Capture the cell that displays the provided text and extract its [X, Y] central coordinate. 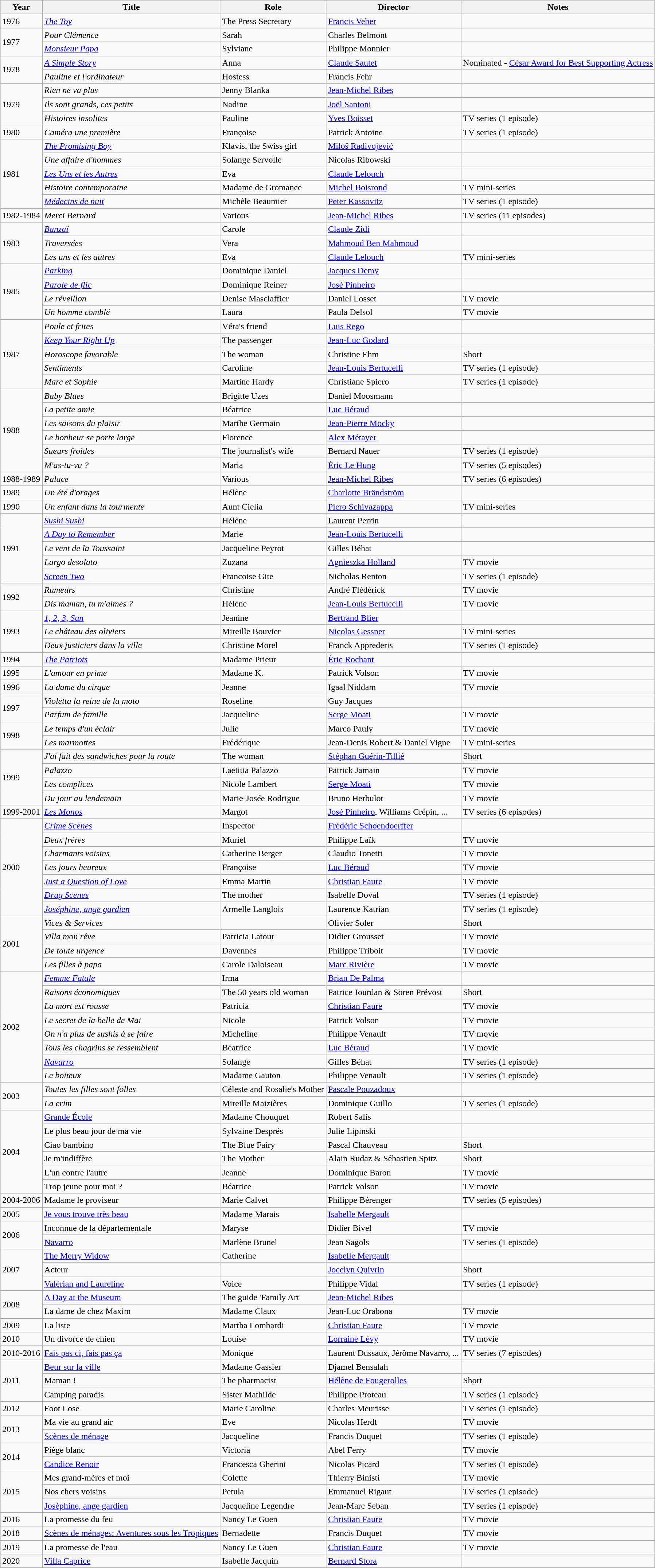
1996 [21, 687]
Crime Scenes [131, 826]
The Mother [273, 1159]
1976 [21, 21]
La dame de chez Maxim [131, 1311]
Paula Delsol [393, 312]
Patrick Antoine [393, 132]
Franck Apprederis [393, 645]
Nicolas Ribowski [393, 160]
1987 [21, 354]
1992 [21, 597]
Philippe Vidal [393, 1283]
2013 [21, 1429]
Drug Scenes [131, 895]
Monsieur Papa [131, 49]
Maria [273, 465]
Tous les chagrins se ressemblent [131, 1048]
Pascal Chauveau [393, 1145]
Le boiteux [131, 1076]
Villa Caprice [131, 1561]
Christiane Spiero [393, 382]
Histoires insolites [131, 118]
2018 [21, 1533]
Emma Martin [273, 881]
Claude Zidi [393, 229]
Deux justiciers dans la ville [131, 645]
Armelle Langlois [273, 909]
Un enfant dans la tourmente [131, 507]
Marie Caroline [273, 1408]
Jenny Blanka [273, 90]
Le temps d'un éclair [131, 729]
Bertrand Blier [393, 618]
Laurent Dussaux, Jérôme Navarro, ... [393, 1353]
Maman ! [131, 1381]
Christine Ehm [393, 354]
Nadine [273, 104]
Madame de Gromance [273, 188]
Merci Bernard [131, 215]
Dominique Daniel [273, 271]
Joël Santoni [393, 104]
Marco Pauly [393, 729]
Charles Meurisse [393, 1408]
Jean-Pierre Mocky [393, 424]
Notes [558, 7]
Jean-Luc Orabona [393, 1311]
Jocelyn Quivrin [393, 1269]
Didier Grousset [393, 937]
Foot Lose [131, 1408]
Marthe Germain [273, 424]
The mother [273, 895]
Laetitia Palazzo [273, 770]
Stéphan Guérin-Tillié [393, 756]
Sylvaine Després [273, 1131]
Julie [273, 729]
2008 [21, 1304]
Le château des oliviers [131, 632]
Abel Ferry [393, 1450]
Marc et Sophie [131, 382]
Mireille Maizières [273, 1103]
Nicholas Renton [393, 576]
1988 [21, 430]
Bernard Stora [393, 1561]
Solange Servolle [273, 160]
Piero Schivazappa [393, 507]
Keep Your Right Up [131, 340]
Philippe Bérenger [393, 1200]
Scènes de ménages: Aventures sous les Tropiques [131, 1533]
Charlotte Brändström [393, 493]
André Flédérick [393, 590]
Nicole Lambert [273, 784]
Philippe Proteau [393, 1395]
2004 [21, 1152]
Parking [131, 271]
Voice [273, 1283]
Nicolas Gessner [393, 632]
The Patriots [131, 659]
Madame le proviseur [131, 1200]
Histoire contemporaine [131, 188]
2015 [21, 1491]
Daniel Losset [393, 299]
Philippe Laïk [393, 839]
1999-2001 [21, 812]
Sushi Sushi [131, 520]
Brian De Palma [393, 978]
Francis Fehr [393, 77]
José Pinheiro [393, 285]
Year [21, 7]
Solange [273, 1062]
Les Monos [131, 812]
1997 [21, 708]
2000 [21, 867]
Véra's friend [273, 326]
Grande École [131, 1117]
Miloš Radivojević [393, 146]
A Simple Story [131, 63]
Dis maman, tu m'aimes ? [131, 604]
Éric Rochant [393, 659]
Madame Gauton [273, 1076]
Colette [273, 1478]
2010-2016 [21, 1353]
Je m'indiffère [131, 1159]
Le bonheur se porte large [131, 437]
1985 [21, 292]
Charmants voisins [131, 854]
La promesse du feu [131, 1520]
Caroline [273, 368]
Valérian and Laureline [131, 1283]
Mahmoud Ben Mahmoud [393, 243]
Michèle Beaumier [273, 202]
De toute urgence [131, 951]
Les saisons du plaisir [131, 424]
Laurence Katrian [393, 909]
Palace [131, 479]
La promesse de l'eau [131, 1547]
Vices & Services [131, 923]
The Toy [131, 21]
Florence [273, 437]
José Pinheiro, Williams Crépin, ... [393, 812]
1990 [21, 507]
Madame Claux [273, 1311]
Philippe Triboit [393, 951]
2010 [21, 1339]
The passenger [273, 340]
Jacqueline Legendre [273, 1506]
Catherine Berger [273, 854]
Villa mon rêve [131, 937]
Du jour au lendemain [131, 798]
Roseline [273, 701]
Madame Chouquet [273, 1117]
1977 [21, 42]
Largo desolato [131, 562]
Ciao bambino [131, 1145]
Patricia Latour [273, 937]
Céleste and Rosalie's Mother [273, 1089]
1, 2, 3, Sun [131, 618]
La dame du cirque [131, 687]
Rumeurs [131, 590]
2001 [21, 944]
Didier Bivel [393, 1228]
Eve [273, 1422]
The Promising Boy [131, 146]
Marlène Brunel [273, 1242]
Michel Boisrond [393, 188]
Jacqueline Peyrot [273, 548]
2004-2006 [21, 1200]
Martine Hardy [273, 382]
J'ai fait des sandwiches pour la route [131, 756]
Femme Fatale [131, 978]
Micheline [273, 1034]
Toutes les filles sont folles [131, 1089]
Raisons économiques [131, 992]
2006 [21, 1235]
Dominique Baron [393, 1173]
Martha Lombardi [273, 1325]
Screen Two [131, 576]
Aunt Cielia [273, 507]
2020 [21, 1561]
Isabelle Jacquin [273, 1561]
Irma [273, 978]
Une affaire d'hommes [131, 160]
Julie Lipinski [393, 1131]
1999 [21, 777]
Just a Question of Love [131, 881]
Marc Rivière [393, 964]
Igaal Niddam [393, 687]
2019 [21, 1547]
L'un contre l'autre [131, 1173]
Victoria [273, 1450]
Sylviane [273, 49]
Jean-Marc Seban [393, 1506]
Les Uns et les Autres [131, 174]
Les complices [131, 784]
Le plus beau jour de ma vie [131, 1131]
Les uns et les autres [131, 257]
Luis Rego [393, 326]
Nicolas Picard [393, 1464]
Role [273, 7]
2012 [21, 1408]
Violetta la reine de la moto [131, 701]
Jacques Demy [393, 271]
Sister Mathilde [273, 1395]
1998 [21, 736]
Peter Kassovitz [393, 202]
Madame Marais [273, 1214]
Agnieszka Holland [393, 562]
2011 [21, 1381]
Alain Rudaz & Sébastien Spitz [393, 1159]
2002 [21, 1027]
Patricia [273, 1006]
Monique [273, 1353]
Margot [273, 812]
Emmanuel Rigaut [393, 1491]
A Day to Remember [131, 534]
Philippe Monnier [393, 49]
Traversées [131, 243]
Sentiments [131, 368]
Jean-Luc Godard [393, 340]
Dominique Guillo [393, 1103]
1994 [21, 659]
Le secret de la belle de Mai [131, 1020]
Djamel Bensalah [393, 1367]
Frédéric Schoendoerffer [393, 826]
TV series (7 episodes) [558, 1353]
Klavis, the Swiss girl [273, 146]
1978 [21, 70]
Davennes [273, 951]
2016 [21, 1520]
Director [393, 7]
2007 [21, 1269]
Jeanine [273, 618]
Claude Sautet [393, 63]
Nominated - César Award for Best Supporting Actress [558, 63]
Louise [273, 1339]
Denise Masclaffier [273, 299]
Le réveillon [131, 299]
TV series (11 episodes) [558, 215]
Le vent de la Toussaint [131, 548]
Laurent Perrin [393, 520]
Christine [273, 590]
Baby Blues [131, 395]
Title [131, 7]
1979 [21, 104]
Inspector [273, 826]
Bruno Herbulot [393, 798]
Charles Belmont [393, 35]
Guy Jacques [393, 701]
Médecins de nuit [131, 202]
Les marmottes [131, 742]
Marie [273, 534]
La liste [131, 1325]
1983 [21, 243]
Je vous trouve très beau [131, 1214]
La petite amie [131, 410]
Olivier Soler [393, 923]
Madame Gassier [273, 1367]
Madame K. [273, 673]
The Press Secretary [273, 21]
Nicole [273, 1020]
Scènes de ménage [131, 1436]
Sarah [273, 35]
Hostess [273, 77]
Banzaï [131, 229]
2009 [21, 1325]
Sueurs froides [131, 451]
Zuzana [273, 562]
Les filles à papa [131, 964]
On n'a plus de sushis à se faire [131, 1034]
The 50 years old woman [273, 992]
The guide 'Family Art' [273, 1298]
Isabelle Doval [393, 895]
Beur sur la ville [131, 1367]
Deux frères [131, 839]
Camping paradis [131, 1395]
Fais pas ci, fais pas ça [131, 1353]
Carole Daloiseau [273, 964]
Rien ne va plus [131, 90]
Nicolas Herdt [393, 1422]
Ils sont grands, ces petits [131, 104]
Parfum de famille [131, 715]
Poule et frites [131, 326]
Muriel [273, 839]
1980 [21, 132]
1988-1989 [21, 479]
M'as-tu-vu ? [131, 465]
Marie-Josée Rodrigue [273, 798]
Nos chers voisins [131, 1491]
Piège blanc [131, 1450]
Mireille Bouvier [273, 632]
Pauline [273, 118]
Un homme comblé [131, 312]
A Day at the Museum [131, 1298]
1989 [21, 493]
Carole [273, 229]
The Merry Widow [131, 1256]
L'amour en prime [131, 673]
Laura [273, 312]
Lorraine Lévy [393, 1339]
Jean-Denis Robert & Daniel Vigne [393, 742]
Madame Prieur [273, 659]
Inconnue de la départementale [131, 1228]
Vera [273, 243]
Frédérique [273, 742]
La mort est rousse [131, 1006]
1981 [21, 173]
2003 [21, 1096]
Un été d'orages [131, 493]
Trop jeune pour moi ? [131, 1186]
Pauline et l'ordinateur [131, 77]
2005 [21, 1214]
Ma vie au grand air [131, 1422]
1993 [21, 632]
Palazzo [131, 770]
1991 [21, 548]
Caméra une première [131, 132]
Bernadette [273, 1533]
Thierry Binisti [393, 1478]
Bernard Nauer [393, 451]
Un divorce de chien [131, 1339]
Patrice Jourdan & Sören Prévost [393, 992]
Brigitte Uzes [273, 395]
Patrick Jamain [393, 770]
Pour Clémence [131, 35]
1982-1984 [21, 215]
Anna [273, 63]
Acteur [131, 1269]
La crim [131, 1103]
Horoscope favorable [131, 354]
Pascale Pouzadoux [393, 1089]
Jean Sagols [393, 1242]
Francesca Gherini [273, 1464]
Les jours heureux [131, 867]
Yves Boisset [393, 118]
Christine Morel [273, 645]
Dominique Reiner [273, 285]
Éric Le Hung [393, 465]
The pharmacist [273, 1381]
Candice Renoir [131, 1464]
1995 [21, 673]
Francis Veber [393, 21]
Alex Métayer [393, 437]
Claudio Tonetti [393, 854]
2014 [21, 1457]
Marie Calvet [273, 1200]
Catherine [273, 1256]
Mes grand-mères et moi [131, 1478]
Parole de flic [131, 285]
Daniel Moosmann [393, 395]
Francoise Gite [273, 576]
Hélène de Fougerolles [393, 1381]
The Blue Fairy [273, 1145]
Petula [273, 1491]
Maryse [273, 1228]
Robert Salis [393, 1117]
The journalist's wife [273, 451]
